Search for the cell housing the specified text and yield its (x, y) center coordinate. 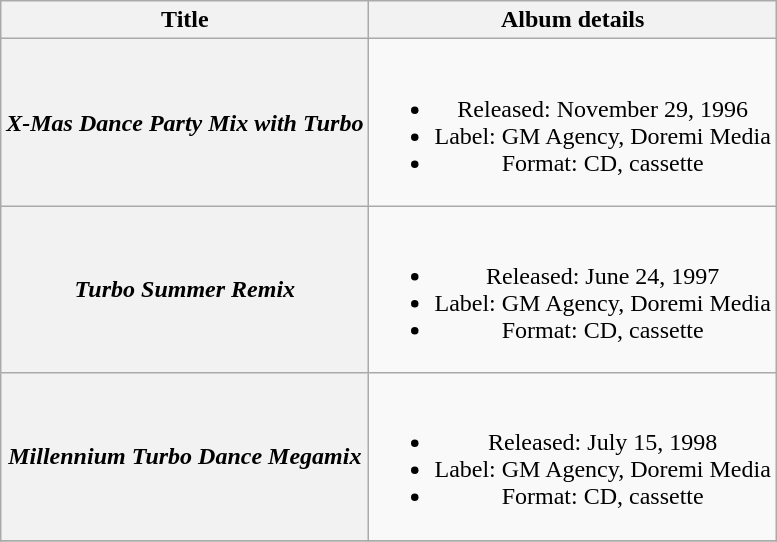
Millennium Turbo Dance Megamix (185, 456)
Released: July 15, 1998Label: GM Agency, Doremi MediaFormat: CD, cassette (572, 456)
Turbo Summer Remix (185, 290)
Released: June 24, 1997Label: GM Agency, Doremi MediaFormat: CD, cassette (572, 290)
Album details (572, 20)
Released: November 29, 1996Label: GM Agency, Doremi MediaFormat: CD, cassette (572, 122)
X-Mas Dance Party Mix with Turbo (185, 122)
Title (185, 20)
